From the cell containing the given text, extract its center point as [X, Y] coordinate. 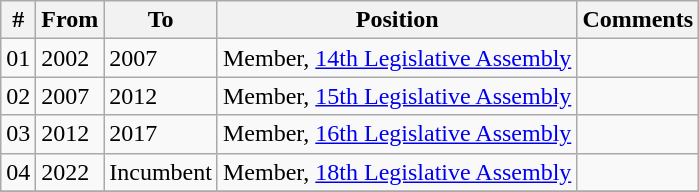
Member, 14th Legislative Assembly [396, 58]
02 [18, 96]
Member, 16th Legislative Assembly [396, 134]
04 [18, 172]
Member, 18th Legislative Assembly [396, 172]
# [18, 20]
Incumbent [161, 172]
Position [396, 20]
Comments [638, 20]
2002 [70, 58]
From [70, 20]
01 [18, 58]
Member, 15th Legislative Assembly [396, 96]
2017 [161, 134]
To [161, 20]
03 [18, 134]
2022 [70, 172]
